Return the (X, Y) coordinate for the center point of the cell that contains the specified text.  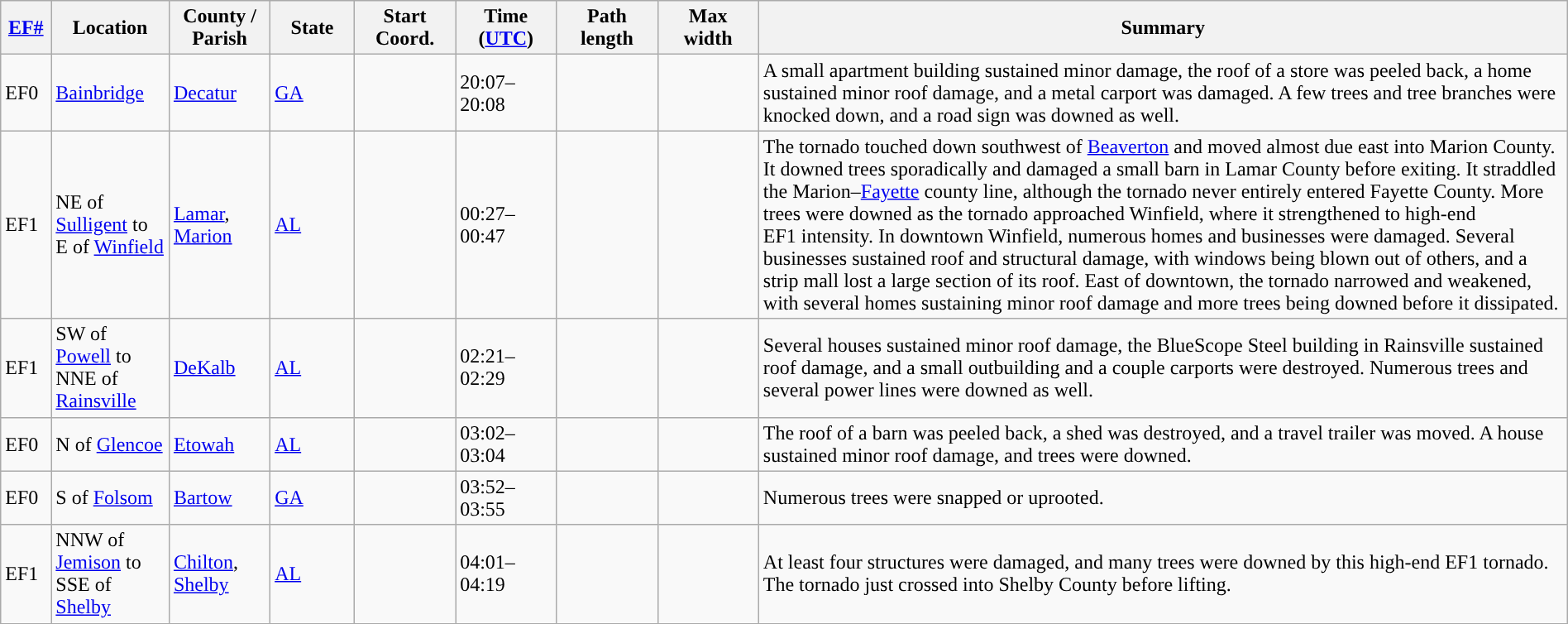
03:02–03:04 (506, 444)
State (313, 28)
N of Glencoe (111, 444)
Location (111, 28)
00:27–00:47 (506, 225)
Bartow (219, 498)
Lamar, Marion (219, 225)
SW of Powell to NNE of Rainsville (111, 367)
Chilton, Shelby (219, 574)
NNW of Jemison to SSE of Shelby (111, 574)
20:07–20:08 (506, 93)
DeKalb (219, 367)
Summary (1163, 28)
EF# (26, 28)
NE of Sulligent to E of Winfield (111, 225)
04:01–04:19 (506, 574)
Decatur (219, 93)
The roof of a barn was peeled back, a shed was destroyed, and a travel trailer was moved. A house sustained minor roof damage, and trees were downed. (1163, 444)
Etowah (219, 444)
03:52–03:55 (506, 498)
County / Parish (219, 28)
Start Coord. (404, 28)
Max width (708, 28)
Path length (607, 28)
02:21–02:29 (506, 367)
Time (UTC) (506, 28)
Bainbridge (111, 93)
Numerous trees were snapped or uprooted. (1163, 498)
S of Folsom (111, 498)
